Pinpoint the cell where the given text exists, returning its [X, Y] midpoint coordinate. 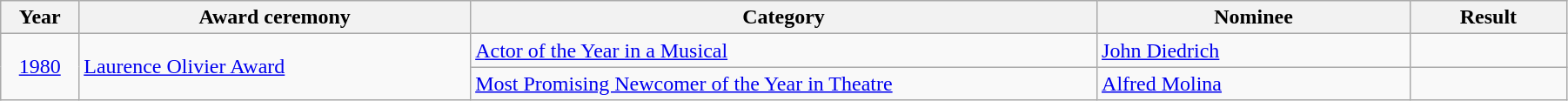
Most Promising Newcomer of the Year in Theatre [784, 84]
Category [784, 17]
Nominee [1254, 17]
Actor of the Year in a Musical [784, 50]
Laurence Olivier Award [275, 67]
Award ceremony [275, 17]
Year [40, 17]
1980 [40, 67]
Alfred Molina [1254, 84]
Result [1488, 17]
John Diedrich [1254, 50]
